Extract the [x, y] coordinate from the center of the cell holding the provided text.  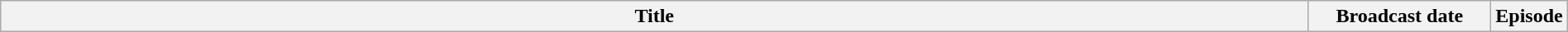
Title [655, 16]
Broadcast date [1399, 16]
Episode [1529, 16]
